Output the [x, y] coordinate of the center of the cell containing the given text.  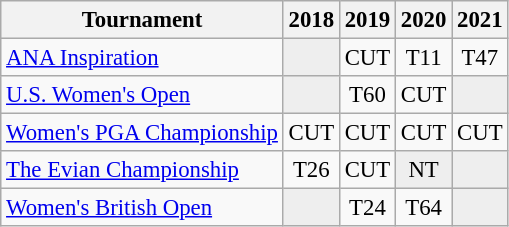
T60 [367, 95]
ANA Inspiration [142, 58]
Tournament [142, 20]
NT [424, 170]
T26 [311, 170]
U.S. Women's Open [142, 95]
2018 [311, 20]
Women's British Open [142, 208]
T11 [424, 58]
T64 [424, 208]
Women's PGA Championship [142, 133]
T24 [367, 208]
2020 [424, 20]
T47 [480, 58]
2021 [480, 20]
The Evian Championship [142, 170]
2019 [367, 20]
